Pinpoint the cell where the given text exists, returning its (x, y) midpoint coordinate. 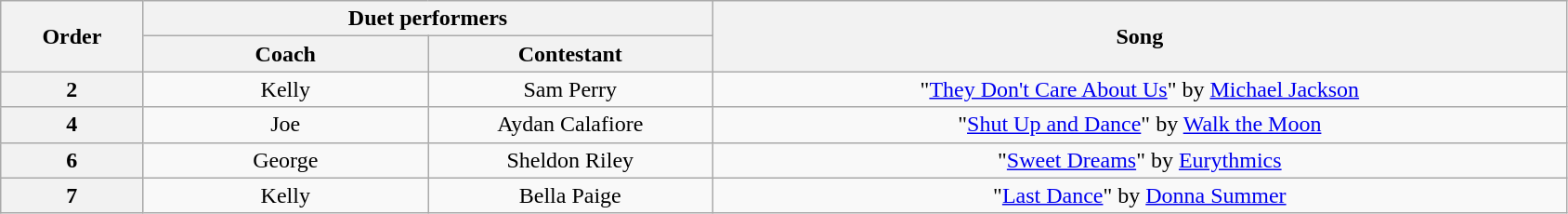
Aydan Calafiore (570, 125)
Order (72, 36)
7 (72, 195)
6 (72, 160)
2 (72, 89)
Song (1140, 36)
Contestant (570, 54)
4 (72, 125)
Joe (286, 125)
Bella Paige (570, 195)
Coach (286, 54)
"They Don't Care About Us" by Michael Jackson (1140, 89)
George (286, 160)
"Sweet Dreams" by Eurythmics (1140, 160)
Sam Perry (570, 89)
Duet performers (427, 19)
"Shut Up and Dance" by Walk the Moon (1140, 125)
Sheldon Riley (570, 160)
"Last Dance" by Donna Summer (1140, 195)
